Return the (x, y) coordinate for the center point of the cell that contains the specified text.  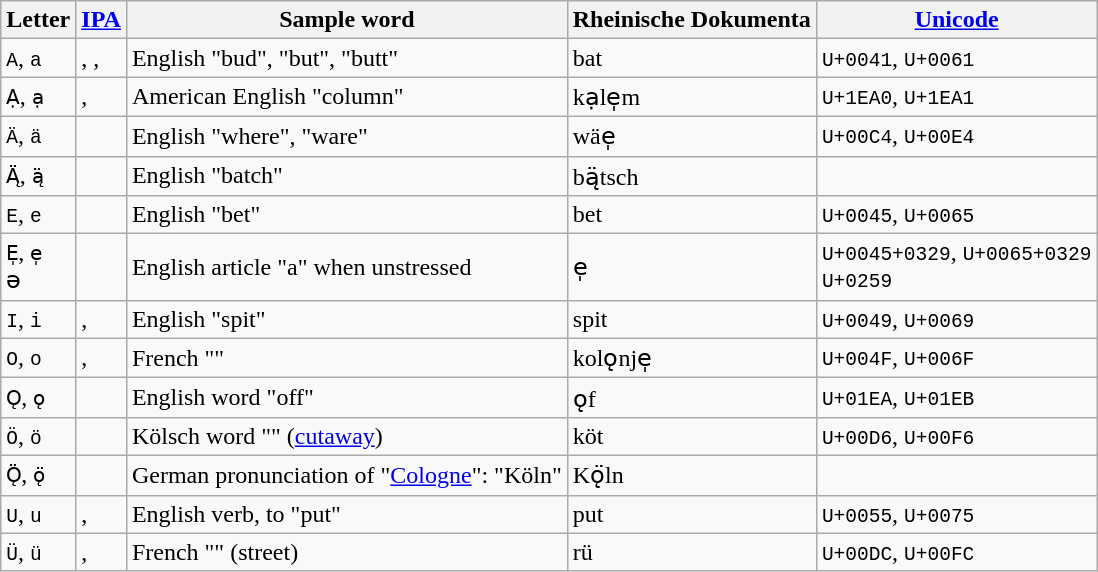
U+0049, U+0069 (956, 319)
e̩ (692, 268)
Rheinische Dokumenta (692, 20)
Kölsch word "" (cutaway) (346, 436)
U, u (38, 514)
Sample word (346, 20)
English "where", "ware" (346, 136)
I, i (38, 319)
, , (102, 58)
Ü, ü (38, 552)
spit (692, 319)
bą̈tsch (692, 176)
rü (692, 552)
English "bet" (346, 215)
English verb, to "put" (346, 514)
U+00C4, U+00E4 (956, 136)
put (692, 514)
A, a (38, 58)
O, o (38, 358)
U+1EA0, U+1EA1 (956, 97)
Ą̈, ą̈ (38, 176)
Ǫ̈, ǫ̈ (38, 475)
E̩, e̩ ə (38, 268)
U+0055, U+0075 (956, 514)
bat (692, 58)
IPA (102, 20)
kạle̩m (692, 97)
French "" (346, 358)
E, e (38, 215)
köt (692, 436)
U+0041, U+0061 (956, 58)
ǫf (692, 398)
English "batch" (346, 176)
U+004F, U+006F (956, 358)
English word "off" (346, 398)
French "" (street) (346, 552)
kolǫnje̩ (692, 358)
U+0045+0329, U+0065+0329U+0259 (956, 268)
U+0045, U+0065 (956, 215)
English "spit" (346, 319)
U+01EA, U+01EB (956, 398)
Unicode (956, 20)
English "bud", "but", "butt" (346, 58)
American English "column" (346, 97)
bet (692, 215)
Ạ, ạ (38, 97)
German pronunciation of "Cologne": "Köln" (346, 475)
U+00D6, U+00F6 (956, 436)
Letter (38, 20)
Kǫ̈ln (692, 475)
Ä, ä (38, 136)
wäe̩ (692, 136)
English article "a" when unstressed (346, 268)
U+00DC, U+00FC (956, 552)
Ǫ, ǫ (38, 398)
Ö, ö (38, 436)
